Detect which cell encompasses the target text, then output its [X, Y] center coordinate. 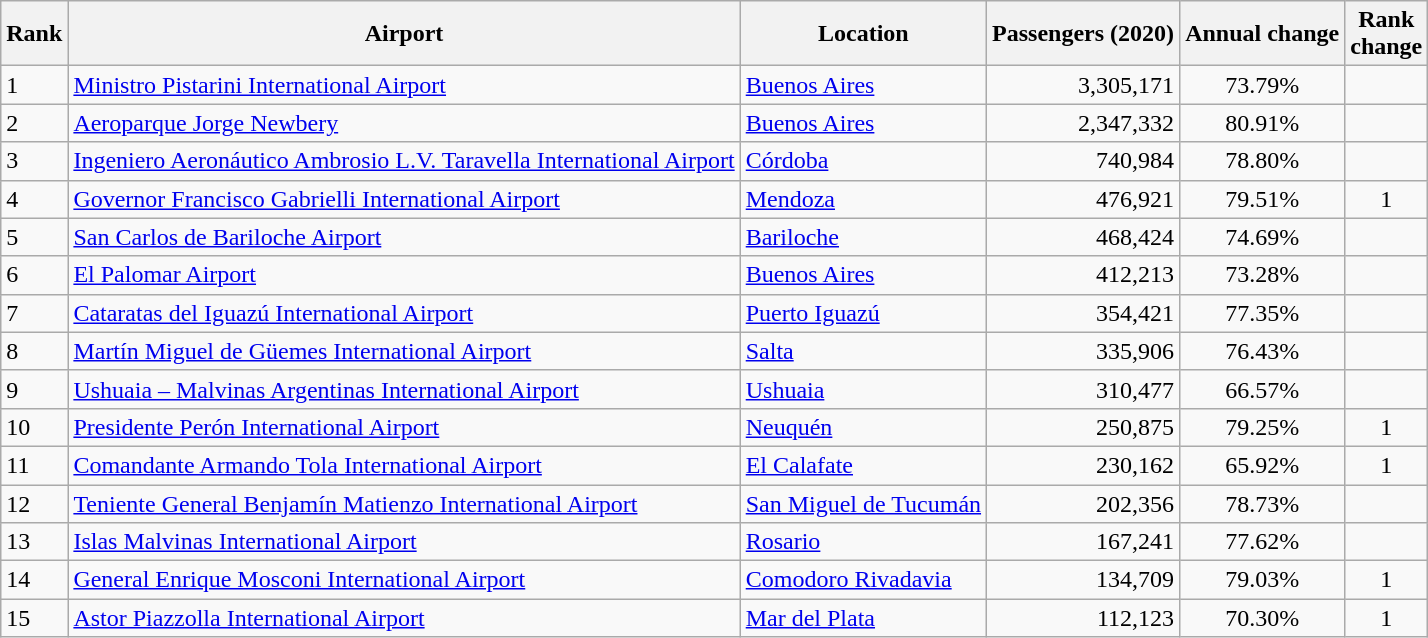
73.28% [1262, 275]
79.51% [1262, 199]
Mar del Plata [863, 618]
412,213 [1084, 275]
El Calafate [863, 465]
Martín Miguel de Güemes International Airport [404, 351]
Cataratas del Iguazú International Airport [404, 313]
11 [34, 465]
Neuquén [863, 427]
4 [34, 199]
Córdoba [863, 161]
2 [34, 123]
354,421 [1084, 313]
134,709 [1084, 580]
78.80% [1262, 161]
Comandante Armando Tola International Airport [404, 465]
Presidente Perón International Airport [404, 427]
2,347,332 [1084, 123]
Governor Francisco Gabrielli International Airport [404, 199]
Mendoza [863, 199]
77.62% [1262, 542]
112,123 [1084, 618]
78.73% [1262, 503]
476,921 [1084, 199]
76.43% [1262, 351]
468,424 [1084, 237]
Puerto Iguazú [863, 313]
Rank [34, 34]
202,356 [1084, 503]
Comodoro Rivadavia [863, 580]
74.69% [1262, 237]
740,984 [1084, 161]
Teniente General Benjamín Matienzo International Airport [404, 503]
Ushuaia – Malvinas Argentinas International Airport [404, 389]
Annual change [1262, 34]
80.91% [1262, 123]
Ingeniero Aeronáutico Ambrosio L.V. Taravella International Airport [404, 161]
Airport [404, 34]
230,162 [1084, 465]
14 [34, 580]
Islas Malvinas International Airport [404, 542]
335,906 [1084, 351]
12 [34, 503]
Rankchange [1386, 34]
El Palomar Airport [404, 275]
Rosario [863, 542]
10 [34, 427]
79.25% [1262, 427]
79.03% [1262, 580]
65.92% [1262, 465]
9 [34, 389]
73.79% [1262, 85]
13 [34, 542]
3 [34, 161]
15 [34, 618]
San Carlos de Bariloche Airport [404, 237]
310,477 [1084, 389]
Ministro Pistarini International Airport [404, 85]
General Enrique Mosconi International Airport [404, 580]
Aeroparque Jorge Newbery [404, 123]
250,875 [1084, 427]
70.30% [1262, 618]
San Miguel de Tucumán [863, 503]
6 [34, 275]
77.35% [1262, 313]
Ushuaia [863, 389]
167,241 [1084, 542]
7 [34, 313]
3,305,171 [1084, 85]
66.57% [1262, 389]
Bariloche [863, 237]
Passengers (2020) [1084, 34]
8 [34, 351]
Salta [863, 351]
Astor Piazzolla International Airport [404, 618]
5 [34, 237]
Location [863, 34]
